Find where the given text appears and provide that cell's center as [X, Y] coordinate. 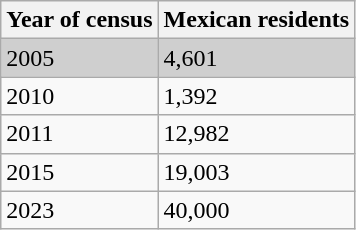
2015 [80, 172]
1,392 [256, 96]
Year of census [80, 20]
2005 [80, 58]
4,601 [256, 58]
12,982 [256, 134]
2010 [80, 96]
40,000 [256, 210]
2011 [80, 134]
Mexican residents [256, 20]
19,003 [256, 172]
2023 [80, 210]
